Scan for the cell matching the given text and deliver its (x, y) coordinate at center. 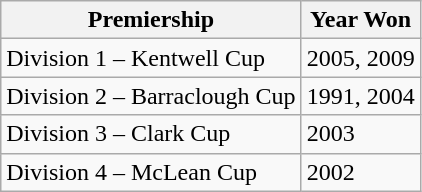
2005, 2009 (360, 58)
Premiership (151, 20)
2003 (360, 134)
1991, 2004 (360, 96)
Division 2 – Barraclough Cup (151, 96)
2002 (360, 172)
Division 3 – Clark Cup (151, 134)
Division 4 – McLean Cup (151, 172)
Division 1 – Kentwell Cup (151, 58)
Year Won (360, 20)
